For the text-containing cell, return its midpoint in [x, y] coordinate format. 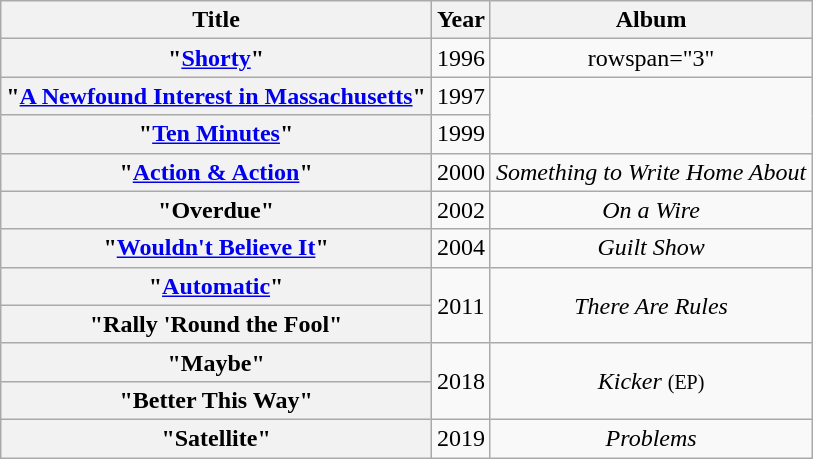
"Automatic" [216, 286]
Title [216, 20]
1999 [460, 134]
"Satellite" [216, 438]
On a Wire [650, 210]
Something to Write Home About [650, 172]
"Ten Minutes" [216, 134]
Year [460, 20]
"Overdue" [216, 210]
"Better This Way" [216, 400]
"Wouldn't Believe It" [216, 248]
"Rally 'Round the Fool" [216, 324]
2019 [460, 438]
2004 [460, 248]
"A Newfound Interest in Massachusetts" [216, 96]
2011 [460, 305]
Album [650, 20]
"Maybe" [216, 362]
Guilt Show [650, 248]
2002 [460, 210]
rowspan="3" [650, 58]
2000 [460, 172]
"Action & Action" [216, 172]
1996 [460, 58]
Kicker (EP) [650, 381]
Problems [650, 438]
2018 [460, 381]
There Are Rules [650, 305]
1997 [460, 96]
"Shorty" [216, 58]
